Pinpoint the cell where the given text exists, returning its (X, Y) midpoint coordinate. 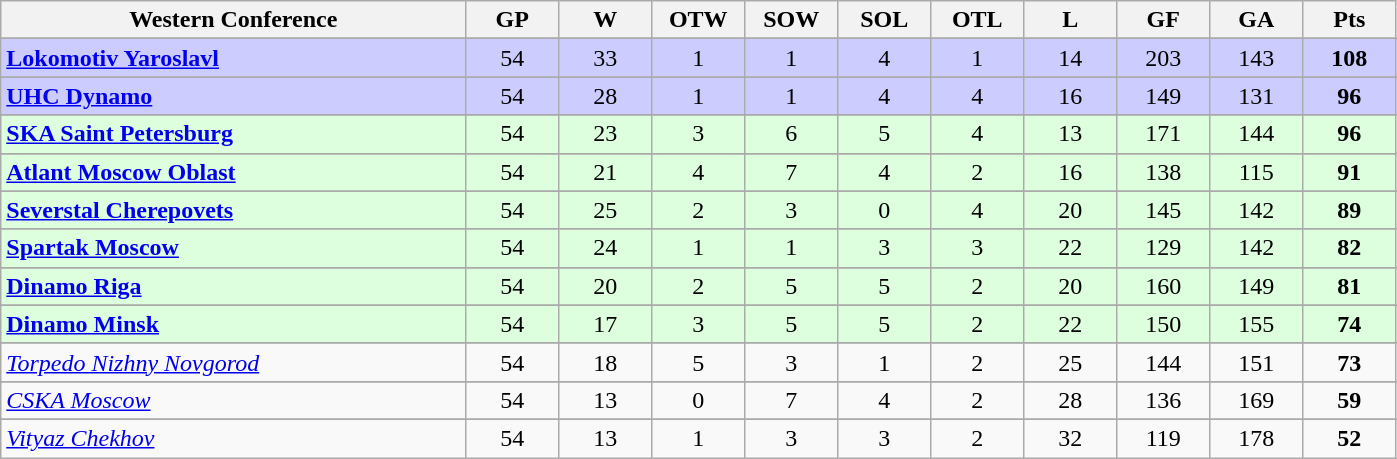
Lokomotiv Yaroslavl (234, 58)
GP (512, 20)
21 (606, 172)
UHC Dynamo (234, 96)
129 (1164, 248)
GF (1164, 20)
131 (1256, 96)
82 (1350, 248)
74 (1350, 324)
32 (1070, 438)
33 (606, 58)
52 (1350, 438)
24 (606, 248)
91 (1350, 172)
108 (1350, 58)
115 (1256, 172)
6 (792, 134)
Dinamo Minsk (234, 324)
CSKA Moscow (234, 400)
73 (1350, 362)
81 (1350, 286)
Spartak Moscow (234, 248)
Vityaz Chekhov (234, 438)
119 (1164, 438)
155 (1256, 324)
89 (1350, 210)
59 (1350, 400)
203 (1164, 58)
Atlant Moscow Oblast (234, 172)
150 (1164, 324)
OTW (698, 20)
SKA Saint Petersburg (234, 134)
136 (1164, 400)
Torpedo Nizhny Novgorod (234, 362)
Western Conference (234, 20)
138 (1164, 172)
GA (1256, 20)
W (606, 20)
145 (1164, 210)
17 (606, 324)
18 (606, 362)
169 (1256, 400)
178 (1256, 438)
Severstal Cherepovets (234, 210)
171 (1164, 134)
Dinamo Riga (234, 286)
SOW (792, 20)
OTL (978, 20)
23 (606, 134)
L (1070, 20)
143 (1256, 58)
14 (1070, 58)
151 (1256, 362)
Pts (1350, 20)
160 (1164, 286)
SOL (884, 20)
